Determine the [X, Y] coordinate at the center of the cell enclosing the given text.  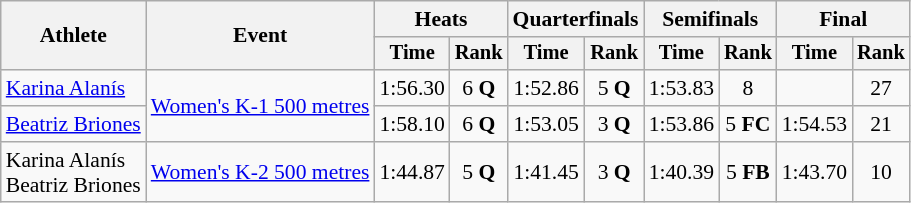
Beatriz Briones [74, 124]
Karina Alanís [74, 88]
1:40.39 [682, 172]
Semifinals [710, 19]
Heats [440, 19]
1:54.53 [814, 124]
1:53.83 [682, 88]
Quarterfinals [576, 19]
Karina AlanísBeatriz Briones [74, 172]
1:43.70 [814, 172]
1:53.86 [682, 124]
Final [844, 19]
1:56.30 [412, 88]
1:53.05 [546, 124]
Event [260, 36]
1:52.86 [546, 88]
21 [881, 124]
5 FC [748, 124]
Women's K-2 500 metres [260, 172]
1:41.45 [546, 172]
5 FB [748, 172]
Women's K-1 500 metres [260, 106]
10 [881, 172]
Athlete [74, 36]
8 [748, 88]
27 [881, 88]
1:44.87 [412, 172]
1:58.10 [412, 124]
